Find where the given text appears and provide that cell's center as (x, y) coordinate. 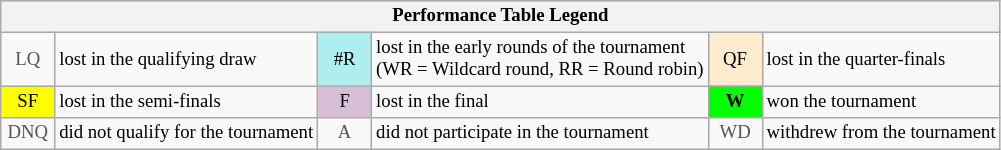
withdrew from the tournament (881, 134)
Performance Table Legend (500, 16)
lost in the qualifying draw (186, 60)
won the tournament (881, 102)
lost in the quarter-finals (881, 60)
WD (735, 134)
lost in the early rounds of the tournament(WR = Wildcard round, RR = Round robin) (540, 60)
SF (28, 102)
A (345, 134)
QF (735, 60)
did not qualify for the tournament (186, 134)
W (735, 102)
#R (345, 60)
lost in the final (540, 102)
F (345, 102)
LQ (28, 60)
DNQ (28, 134)
did not participate in the tournament (540, 134)
lost in the semi-finals (186, 102)
